Pinpoint the cell where the given text exists, returning its (x, y) midpoint coordinate. 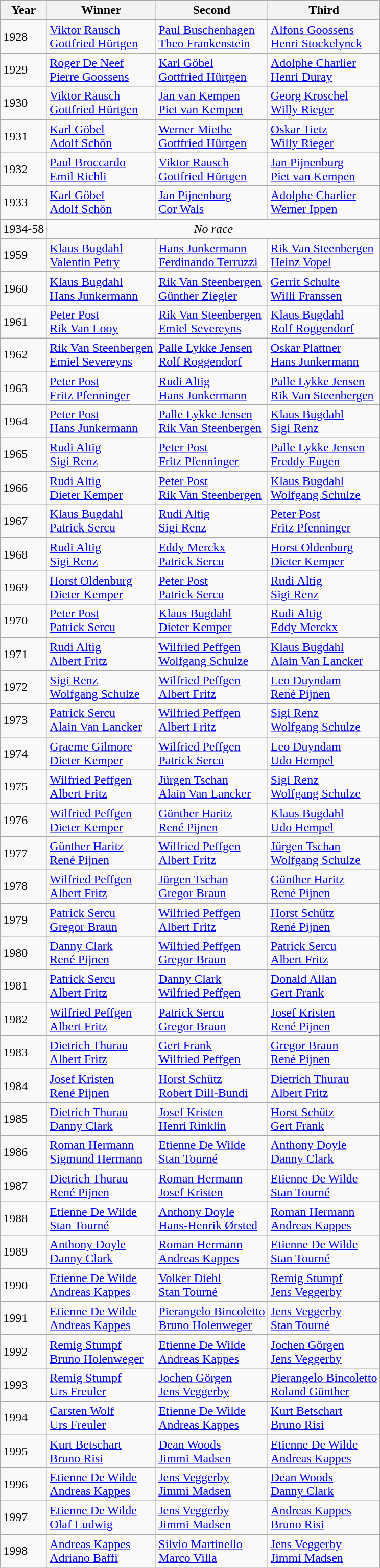
Eddy Merckx Patrick Sercu (212, 554)
1998 (23, 1551)
1930 (23, 103)
1974 (23, 754)
1931 (23, 136)
Leo Duyndam René Pijnen (324, 687)
1928 (23, 37)
1983 (23, 1053)
Horst Schütz Gert Frank (324, 1119)
1981 (23, 986)
Year (23, 10)
1963 (23, 388)
1980 (23, 953)
Klaus Bugdahl Dieter Kemper (212, 621)
1959 (23, 255)
Peter Post Rik Van Looy (101, 322)
Hans Junkermann Ferdinando Terruzzi (212, 255)
Gregor Braun René Pijnen (324, 1053)
1994 (23, 1417)
Dean Woods Jimmi Madsen (212, 1451)
Klaus Bugdahl Hans Junkermann (101, 288)
Wilfried Peffgen Wolfgang Schulze (212, 654)
1992 (23, 1351)
1978 (23, 886)
1984 (23, 1085)
Patrick Sercu Alain Van Lancker (101, 720)
Remig Stumpf Bruno Holenweger (101, 1351)
Danny Clark René Pijnen (101, 953)
Rik Van Steenbergen Heinz Vopel (324, 255)
1979 (23, 919)
Roman Hermann Josef Kristen (212, 1186)
Jan Pijnenburg Cor Wals (212, 202)
Danny Clark Wilfried Peffgen (212, 986)
1967 (23, 521)
Andreas Kappes Adriano Baffi (101, 1551)
1995 (23, 1451)
Carsten Wolf Urs Freuler (101, 1417)
Peter Post Hans Junkermann (101, 422)
1993 (23, 1385)
Jens Veggerby Stan Tourné (324, 1318)
1977 (23, 853)
Palle Lykke Jensen Rolf Roggendorf (212, 354)
Silvio Martinello Marco Villa (212, 1551)
Klaus Bugdahl Rolf Roggendorf (324, 322)
1929 (23, 69)
Rik Van Steenbergen Günther Ziegler (212, 288)
Klaus Bugdahl Wolfgang Schulze (324, 488)
Oskar Tietz Willy Rieger (324, 136)
Jan van Kempen Piet van Kempen (212, 103)
Second (212, 10)
Paul Buschenhagen Theo Frankenstein (212, 37)
Werner Miethe Gottfried Hürtgen (212, 136)
Pierangelo Bincoletto Roland Günther (324, 1385)
Leo Duyndam Udo Hempel (324, 754)
Wilfried Peffgen Patrick Sercu (212, 754)
Donald Allan Gert Frank (324, 986)
Dietrich Thurau Danny Clark (101, 1119)
Jürgen Tschan Wolfgang Schulze (324, 853)
Anthony Doyle Hans-Henrik Ørsted (212, 1218)
Third (324, 10)
Wilfried Peffgen Gregor Braun (212, 953)
Roger De Neef Pierre Goossens (101, 69)
1934-58 (23, 229)
Rudi Altig Eddy Merckx (324, 621)
Oskar Plattner Hans Junkermann (324, 354)
Rudi Altig Hans Junkermann (212, 388)
Paul Broccardo Emil Richli (101, 170)
Georg Kroschel Willy Rieger (324, 103)
1932 (23, 170)
Horst Schütz Robert Dill-Bundi (212, 1085)
Adolphe Charlier Henri Duray (324, 69)
Gert Frank Wilfried Peffgen (212, 1053)
1988 (23, 1218)
Jürgen Tschan Alain Van Lancker (212, 786)
1971 (23, 654)
Roman Hermann Sigmund Hermann (101, 1152)
1970 (23, 621)
Rudi Altig Dieter Kemper (101, 488)
1964 (23, 422)
1976 (23, 820)
1972 (23, 687)
Gerrit Schulte Willi Franssen (324, 288)
Pierangelo Bincoletto Bruno Holenweger (212, 1318)
Volker Diehl Stan Tourné (212, 1285)
Rudi Altig Albert Fritz (101, 654)
Klaus Bugdahl Udo Hempel (324, 820)
Klaus Bugdahl Patrick Sercu (101, 521)
Peter Post Rik Van Steenbergen (212, 488)
1990 (23, 1285)
1969 (23, 587)
1982 (23, 1019)
Remig Stumpf Urs Freuler (101, 1385)
1997 (23, 1517)
1989 (23, 1252)
Jürgen Tschan Gregor Braun (212, 886)
Karl Göbel Gottfried Hürtgen (212, 69)
No race (213, 229)
Remig Stumpf Jens Veggerby (324, 1285)
Klaus Bugdahl Alain Van Lancker (324, 654)
Palle Lykke Jensen Freddy Eugen (324, 454)
Jan Pijnenburg Piet van Kempen (324, 170)
1965 (23, 454)
1975 (23, 786)
1966 (23, 488)
Dietrich Thurau René Pijnen (101, 1186)
Dean Woods Danny Clark (324, 1485)
1996 (23, 1485)
1987 (23, 1186)
1962 (23, 354)
1960 (23, 288)
1973 (23, 720)
1985 (23, 1119)
1961 (23, 322)
Klaus Bugdahl Valentin Petry (101, 255)
1968 (23, 554)
Etienne De Wilde Olaf Ludwig (101, 1517)
Alfons Goossens Henri Stockelynck (324, 37)
Josef Kristen Henri Rinklin (212, 1119)
1991 (23, 1318)
Winner (101, 10)
Graeme Gilmore Dieter Kemper (101, 754)
1986 (23, 1152)
Wilfried Peffgen Dieter Kemper (101, 820)
Andreas Kappes Bruno Risi (324, 1517)
1933 (23, 202)
Horst Schütz René Pijnen (324, 919)
Adolphe Charlier Werner Ippen (324, 202)
Klaus Bugdahl Sigi Renz (324, 422)
